Detect which cell encompasses the target text, then output its [X, Y] center coordinate. 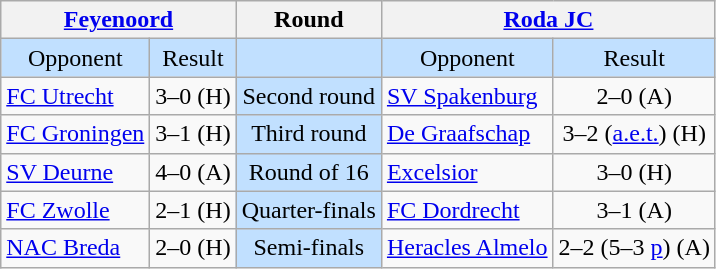
Feyenoord [118, 20]
Second round [308, 96]
Roda JC [548, 20]
Round of 16 [308, 172]
2–1 (H) [193, 210]
3–2 (a.e.t.) (H) [634, 134]
Semi-finals [308, 248]
Heracles Almelo [467, 248]
FC Utrecht [76, 96]
3–1 (H) [193, 134]
2–0 (A) [634, 96]
Excelsior [467, 172]
Quarter-finals [308, 210]
Round [308, 20]
4–0 (A) [193, 172]
3–1 (A) [634, 210]
2–0 (H) [193, 248]
2–2 (5–3 p) (A) [634, 248]
De Graafschap [467, 134]
SV Spakenburg [467, 96]
FC Dordrecht [467, 210]
Third round [308, 134]
NAC Breda [76, 248]
FC Zwolle [76, 210]
SV Deurne [76, 172]
FC Groningen [76, 134]
